Determine the (x, y) coordinate at the center of the cell enclosing the given text.  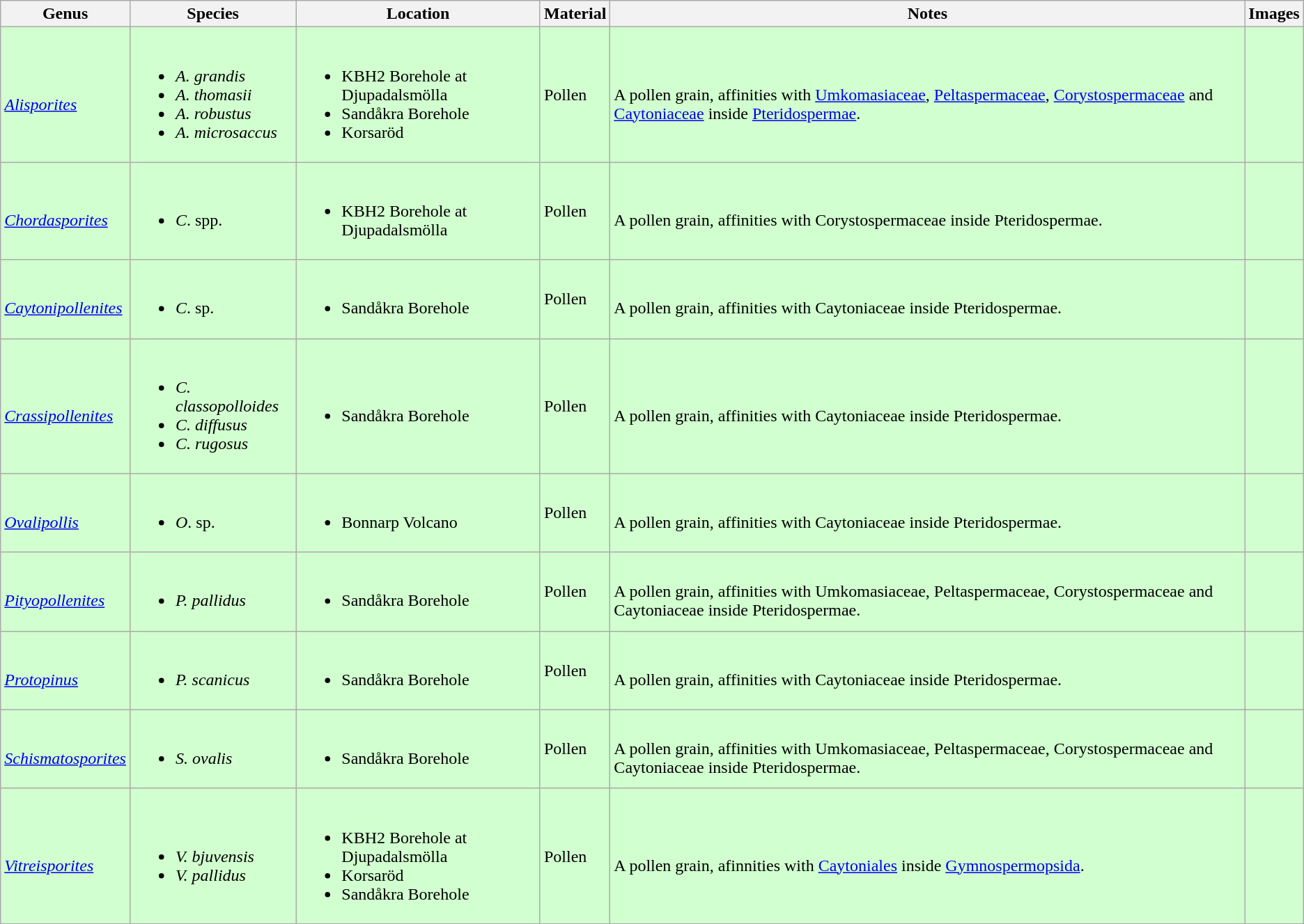
Genus (65, 14)
Protopinus (65, 670)
C. sp. (212, 299)
Pityopollenites (65, 592)
Caytonipollenites (65, 299)
Chordasporites (65, 211)
Material (575, 14)
Vitreisporites (65, 856)
O. sp. (212, 512)
Bonnarp Volcano (418, 512)
C. spp. (212, 211)
Notes (928, 14)
S. ovalis (212, 749)
Crassipollenites (65, 406)
P. pallidus (212, 592)
Ovalipollis (65, 512)
V. bjuvensisV. pallidus (212, 856)
Alisporites (65, 95)
A pollen grain, affinities with Corystospermaceae inside Pteridospermae. (928, 211)
Schismatosporites (65, 749)
KBH2 Borehole at Djupadalsmölla (418, 211)
P. scanicus (212, 670)
Species (212, 14)
A pollen grain, afinnities with Caytoniales inside Gymnospermopsida. (928, 856)
KBH2 Borehole at DjupadalsmöllaKorsarödSandåkra Borehole (418, 856)
C. classopolloidesC. diffususC. rugosus (212, 406)
A. grandisA. thomasiiA. robustusA. microsaccus (212, 95)
KBH2 Borehole at DjupadalsmöllaSandåkra BoreholeKorsaröd (418, 95)
Images (1274, 14)
Location (418, 14)
